Determine the [x, y] coordinate at the center of the cell enclosing the given text.  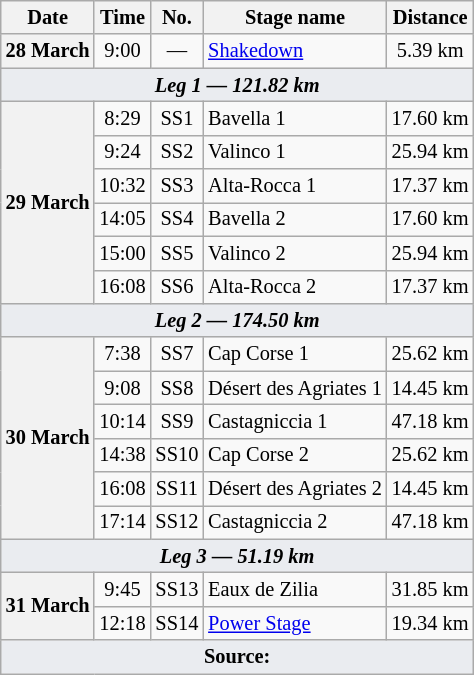
SS3 [178, 186]
Castagniccia 2 [295, 522]
7:38 [122, 354]
Shakedown [295, 51]
Leg 1 — 121.82 km [238, 85]
SS5 [178, 253]
31.85 km [430, 589]
SS10 [178, 455]
8:29 [122, 118]
19.34 km [430, 623]
10:14 [122, 421]
Bavella 2 [295, 219]
Leg 2 — 174.50 km [238, 320]
Castagniccia 1 [295, 421]
SS13 [178, 589]
Distance [430, 17]
Valinco 1 [295, 152]
Désert des Agriates 1 [295, 388]
14:05 [122, 219]
9:08 [122, 388]
12:18 [122, 623]
SS12 [178, 522]
SS1 [178, 118]
— [178, 51]
Alta-Rocca 2 [295, 287]
9:24 [122, 152]
9:00 [122, 51]
SS8 [178, 388]
30 March [48, 438]
15:00 [122, 253]
SS6 [178, 287]
Power Stage [295, 623]
No. [178, 17]
17:14 [122, 522]
SS14 [178, 623]
5.39 km [430, 51]
SS9 [178, 421]
Leg 3 — 51.19 km [238, 556]
SS7 [178, 354]
Désert des Agriates 2 [295, 489]
SS4 [178, 219]
SS11 [178, 489]
Time [122, 17]
Alta-Rocca 1 [295, 186]
Valinco 2 [295, 253]
Source: [238, 657]
Eaux de Zilia [295, 589]
14:38 [122, 455]
Stage name [295, 17]
Cap Corse 1 [295, 354]
Cap Corse 2 [295, 455]
28 March [48, 51]
Bavella 1 [295, 118]
9:45 [122, 589]
31 March [48, 606]
Date [48, 17]
SS2 [178, 152]
29 March [48, 202]
10:32 [122, 186]
